Provide the [x, y] coordinate of the cell's center where the given text is located.  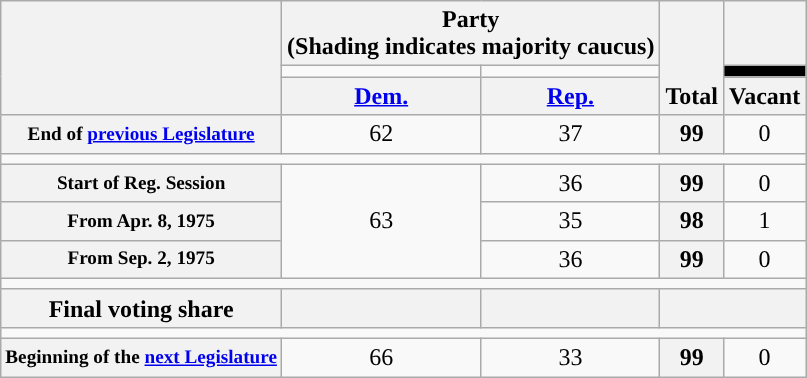
33 [570, 357]
Party (Shading indicates majority caucus) [471, 34]
62 [382, 134]
66 [382, 357]
Total [692, 58]
Beginning of the next Legislature [142, 357]
Start of Reg. Session [142, 183]
98 [692, 221]
From Sep. 2, 1975 [142, 259]
Dem. [382, 96]
Rep. [570, 96]
End of previous Legislature [142, 134]
63 [382, 221]
35 [570, 221]
From Apr. 8, 1975 [142, 221]
Final voting share [142, 308]
1 [764, 221]
37 [570, 134]
Vacant [764, 96]
